Scan for the cell matching the given text and deliver its [X, Y] coordinate at center. 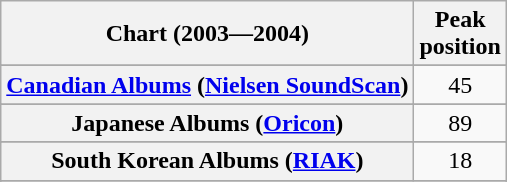
Canadian Albums (Nielsen SoundScan) [208, 85]
18 [460, 161]
South Korean Albums (RIAK) [208, 161]
Peakposition [460, 34]
Chart (2003—2004) [208, 34]
89 [460, 123]
45 [460, 85]
Japanese Albums (Oricon) [208, 123]
